Identify which cell holds the provided text, then report its (X, Y) central coordinate. 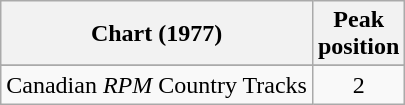
2 (358, 85)
Canadian RPM Country Tracks (157, 85)
Peakposition (358, 34)
Chart (1977) (157, 34)
